Pinpoint the cell where the given text exists, returning its (X, Y) midpoint coordinate. 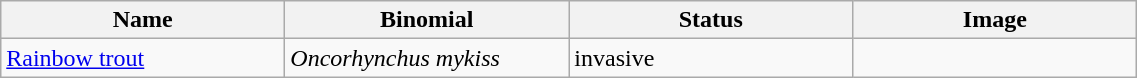
Status (711, 20)
Binomial (427, 20)
Image (995, 20)
invasive (711, 58)
Oncorhynchus mykiss (427, 58)
Rainbow trout (143, 58)
Name (143, 20)
